Provide the (X, Y) coordinate of the cell's center where the given text is located.  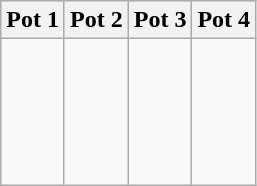
Pot 3 (160, 20)
Pot 4 (224, 20)
Pot 2 (96, 20)
Pot 1 (33, 20)
